Return [x, y] of the center of cell containing provided text 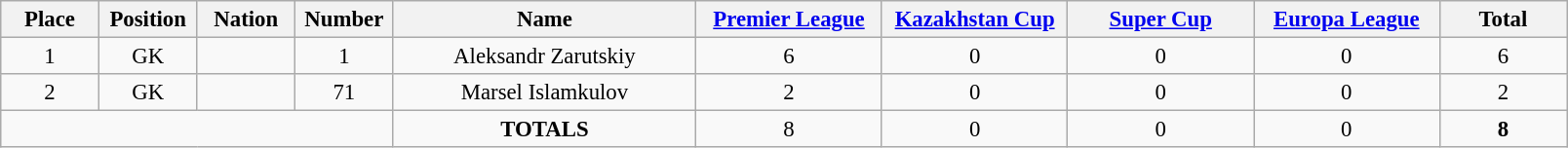
Super Cup [1160, 19]
71 [345, 92]
Aleksandr Zarutskiy [544, 56]
Premier League [790, 19]
Marsel Islamkulov [544, 92]
Kazakhstan Cup [975, 19]
Nation [246, 19]
Total [1504, 19]
Place [51, 19]
Europa League [1348, 19]
TOTALS [544, 129]
Position [148, 19]
Name [544, 19]
Number [345, 19]
